Search for the cell housing the specified text and yield its [x, y] center coordinate. 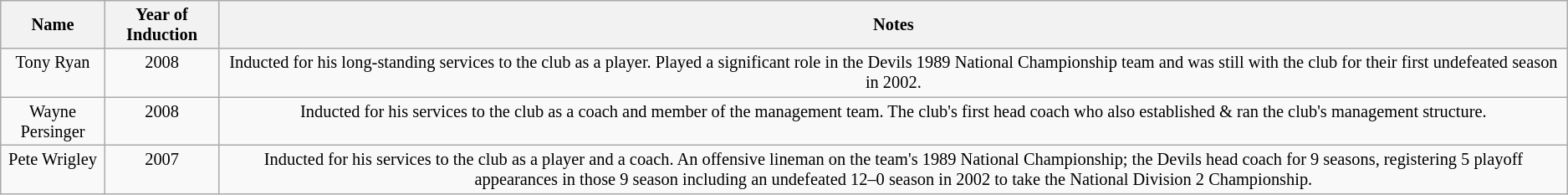
Pete Wrigley [54, 169]
Tony Ryan [54, 73]
2007 [161, 169]
Year of Induction [161, 24]
Wayne Persinger [54, 121]
Notes [893, 24]
Name [54, 24]
